Search for the cell housing the specified text and yield its [x, y] center coordinate. 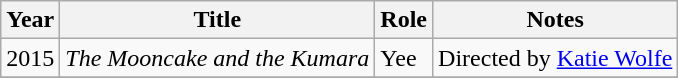
Directed by Katie Wolfe [556, 58]
The Mooncake and the Kumara [218, 58]
Title [218, 20]
Role [404, 20]
Yee [404, 58]
Year [30, 20]
2015 [30, 58]
Notes [556, 20]
